Identify which cell holds the provided text, then report its (X, Y) central coordinate. 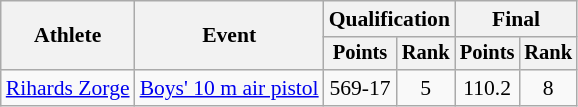
Qualification (390, 19)
Rihards Zorge (68, 88)
8 (548, 88)
569-17 (360, 88)
Final (516, 19)
110.2 (487, 88)
Athlete (68, 36)
Boys' 10 m air pistol (230, 88)
5 (426, 88)
Event (230, 36)
